Locate the cell with the specified text and output its [x, y] center coordinate. 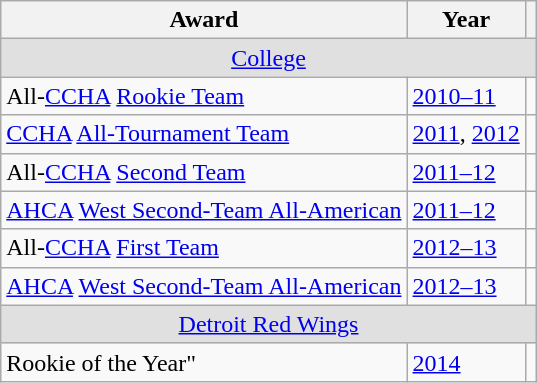
CCHA All-Tournament Team [204, 134]
All-CCHA Second Team [204, 172]
College [269, 58]
All-CCHA Rookie Team [204, 96]
Rookie of the Year" [204, 362]
Award [204, 20]
2014 [466, 362]
All-CCHA First Team [204, 248]
Year [466, 20]
Detroit Red Wings [269, 324]
2011, 2012 [466, 134]
2010–11 [466, 96]
